Return the (x, y) coordinate for the center point of the cell that contains the specified text.  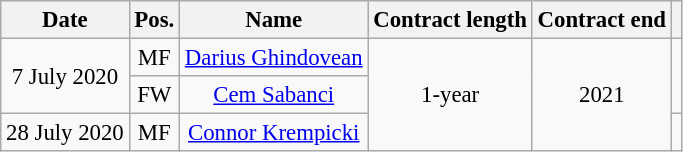
Darius Ghindovean (274, 58)
Contract length (450, 20)
2021 (602, 96)
28 July 2020 (65, 133)
Name (274, 20)
1-year (450, 96)
Contract end (602, 20)
Cem Sabanci (274, 95)
7 July 2020 (65, 76)
FW (154, 95)
Connor Krempicki (274, 133)
Pos. (154, 20)
Date (65, 20)
